Scan for the cell matching the given text and deliver its (X, Y) coordinate at center. 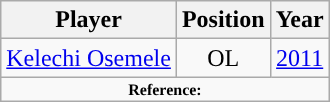
Reference: (165, 89)
OL (223, 58)
2011 (300, 58)
Position (223, 20)
Player (89, 20)
Kelechi Osemele (89, 58)
Year (300, 20)
